Search for the cell housing the specified text and yield its [X, Y] center coordinate. 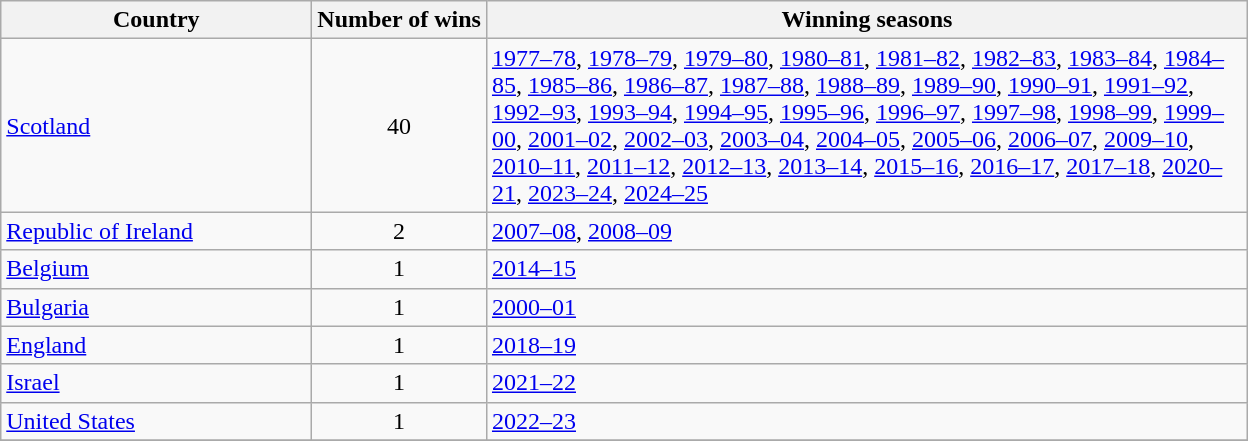
Republic of Ireland [156, 231]
Israel [156, 383]
United States [156, 421]
2022–23 [866, 421]
England [156, 345]
2021–22 [866, 383]
40 [400, 126]
2000–01 [866, 307]
2014–15 [866, 269]
Scotland [156, 126]
Winning seasons [866, 20]
Bulgaria [156, 307]
2018–19 [866, 345]
Country [156, 20]
Number of wins [400, 20]
2 [400, 231]
Belgium [156, 269]
2007–08, 2008–09 [866, 231]
